Extract the (X, Y) coordinate from the center of the cell holding the provided text.  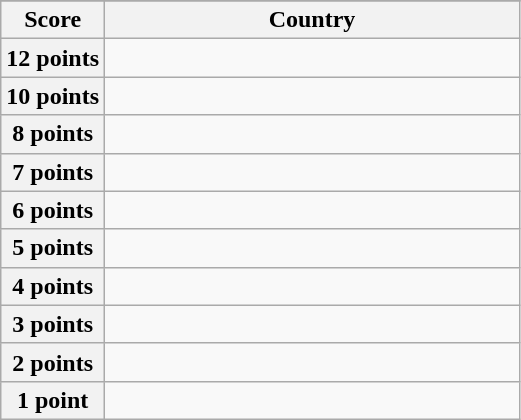
7 points (53, 172)
4 points (53, 286)
Score (53, 20)
6 points (53, 210)
3 points (53, 324)
10 points (53, 96)
2 points (53, 362)
12 points (53, 58)
5 points (53, 248)
1 point (53, 400)
Country (312, 20)
8 points (53, 134)
